Locate the cell with the specified text and output its (x, y) center coordinate. 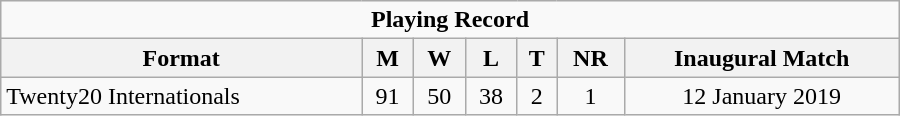
W (439, 58)
L (491, 58)
2 (537, 96)
T (537, 58)
Playing Record (450, 20)
NR (590, 58)
91 (388, 96)
50 (439, 96)
Format (182, 58)
Inaugural Match (762, 58)
1 (590, 96)
Twenty20 Internationals (182, 96)
38 (491, 96)
M (388, 58)
12 January 2019 (762, 96)
